Extract the [X, Y] coordinate from the center of the cell holding the provided text.  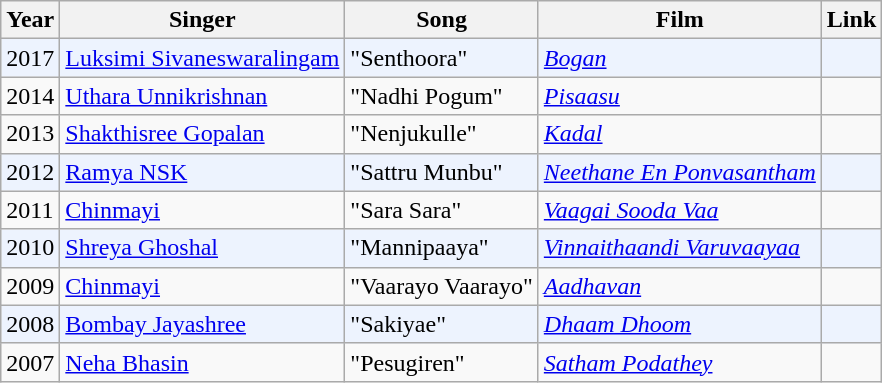
Film [680, 20]
Neethane En Ponvasantham [680, 172]
2011 [30, 210]
Pisaasu [680, 96]
Dhaam Dhoom [680, 324]
Vinnaithaandi Varuvaayaa [680, 248]
2009 [30, 286]
"Sattru Munbu" [442, 172]
Neha Bhasin [202, 362]
2010 [30, 248]
Singer [202, 20]
Vaagai Sooda Vaa [680, 210]
2008 [30, 324]
Shakthisree Gopalan [202, 134]
Kadal [680, 134]
"Sakiyae" [442, 324]
"Nenjukulle" [442, 134]
"Nadhi Pogum" [442, 96]
"Sara Sara" [442, 210]
Luksimi Sivaneswaralingam [202, 58]
2017 [30, 58]
2012 [30, 172]
Aadhavan [680, 286]
2013 [30, 134]
Song [442, 20]
Ramya NSK [202, 172]
"Pesugiren" [442, 362]
2014 [30, 96]
Link [851, 20]
Shreya Ghoshal [202, 248]
Year [30, 20]
Bogan [680, 58]
Bombay Jayashree [202, 324]
Satham Podathey [680, 362]
"Senthoora" [442, 58]
"Vaarayo Vaarayo" [442, 286]
Uthara Unnikrishnan [202, 96]
"Mannipaaya" [442, 248]
2007 [30, 362]
